Pinpoint the cell where the given text exists, returning its [x, y] midpoint coordinate. 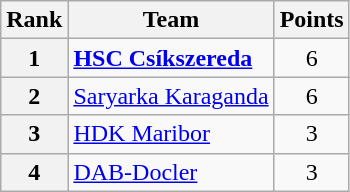
Rank [34, 20]
DAB-Docler [171, 172]
HDK Maribor [171, 134]
4 [34, 172]
Points [312, 20]
Saryarka Karaganda [171, 96]
2 [34, 96]
Team [171, 20]
1 [34, 58]
HSC Csíkszereda [171, 58]
